Locate the cell with the specified text and output its [x, y] center coordinate. 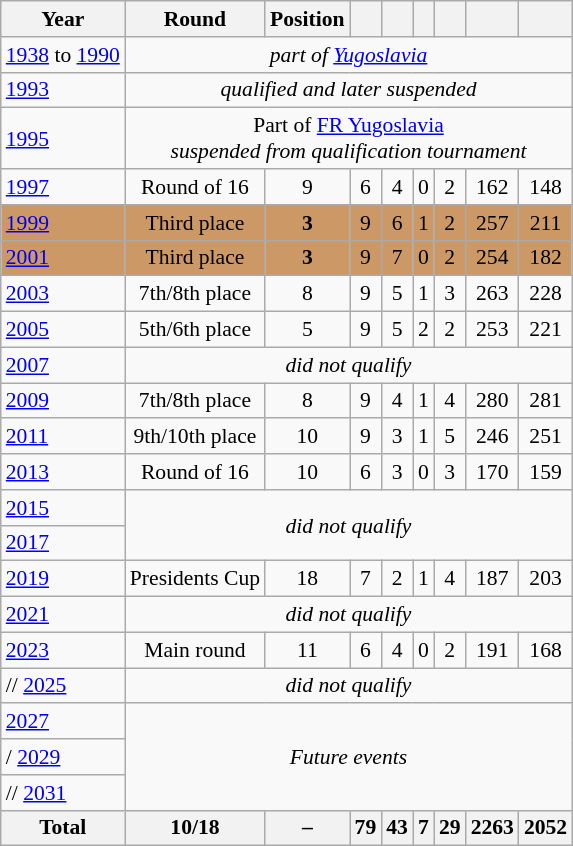
191 [492, 650]
1995 [63, 138]
2009 [63, 401]
2019 [63, 579]
2263 [492, 828]
Round [195, 19]
211 [546, 223]
170 [492, 472]
2013 [63, 472]
18 [307, 579]
29 [450, 828]
2017 [63, 543]
2023 [63, 650]
part of Yugoslavia [348, 55]
263 [492, 294]
Future events [348, 758]
2052 [546, 828]
1938 to 1990 [63, 55]
// 2025 [63, 686]
2011 [63, 437]
1993 [63, 90]
2027 [63, 722]
253 [492, 330]
221 [546, 330]
Year [63, 19]
246 [492, 437]
// 2031 [63, 793]
228 [546, 294]
79 [366, 828]
162 [492, 187]
11 [307, 650]
Position [307, 19]
1997 [63, 187]
43 [397, 828]
2001 [63, 258]
2005 [63, 330]
159 [546, 472]
/ 2029 [63, 757]
281 [546, 401]
10/18 [195, 828]
254 [492, 258]
182 [546, 258]
Main round [195, 650]
187 [492, 579]
168 [546, 650]
Presidents Cup [195, 579]
Part of FR Yugoslavia suspended from qualification tournament [348, 138]
1999 [63, 223]
Total [63, 828]
2015 [63, 508]
qualified and later suspended [348, 90]
148 [546, 187]
251 [546, 437]
203 [546, 579]
5th/6th place [195, 330]
2003 [63, 294]
2007 [63, 365]
9th/10th place [195, 437]
280 [492, 401]
257 [492, 223]
– [307, 828]
2021 [63, 615]
